Scan for the cell matching the given text and deliver its (x, y) coordinate at center. 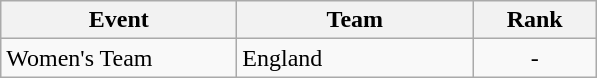
England (355, 58)
- (535, 58)
Event (119, 20)
Team (355, 20)
Women's Team (119, 58)
Rank (535, 20)
